Locate the cell with the specified text and output its (x, y) center coordinate. 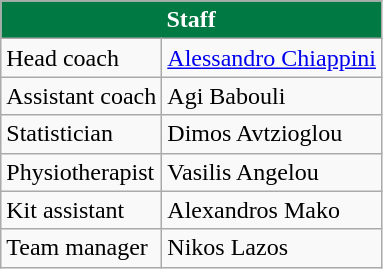
Dimos Avtzioglou (272, 134)
Nikos Lazos (272, 248)
Assistant coach (82, 96)
Physiotherapist (82, 172)
Agi Babouli (272, 96)
Alexandros Mako (272, 210)
Team manager (82, 248)
Vasilis Angelou (272, 172)
Head coach (82, 58)
Statistician (82, 134)
Alessandro Chiappini (272, 58)
Kit assistant (82, 210)
Staff (192, 20)
